Return (X, Y) of the center of cell containing provided text 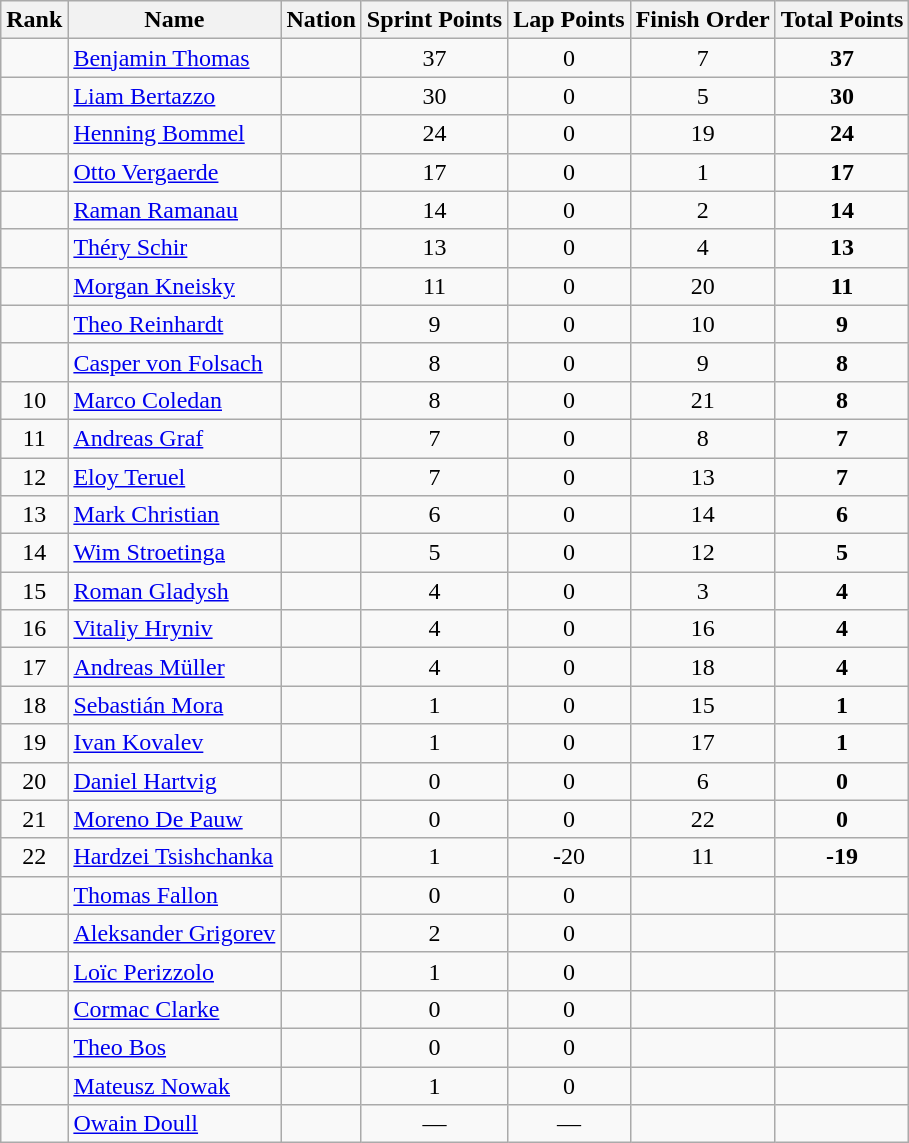
3 (702, 591)
Liam Bertazzo (174, 96)
Thomas Fallon (174, 895)
Mateusz Nowak (174, 1085)
Theo Reinhardt (174, 324)
Vitaliy Hryniv (174, 629)
Loïc Perizzolo (174, 971)
Andreas Müller (174, 667)
Marco Coledan (174, 400)
-19 (842, 857)
Ivan Kovalev (174, 743)
Wim Stroetinga (174, 553)
Hardzei Tsishchanka (174, 857)
Benjamin Thomas (174, 58)
Casper von Folsach (174, 362)
Theo Bos (174, 1047)
Henning Bommel (174, 134)
Andreas Graf (174, 438)
Roman Gladysh (174, 591)
Raman Ramanau (174, 210)
Mark Christian (174, 515)
Moreno De Pauw (174, 819)
Nation (321, 20)
Lap Points (569, 20)
Owain Doull (174, 1124)
-20 (569, 857)
Cormac Clarke (174, 1009)
Finish Order (702, 20)
Morgan Kneisky (174, 286)
Total Points (842, 20)
Rank (34, 20)
Name (174, 20)
Otto Vergaerde (174, 172)
Aleksander Grigorev (174, 933)
Eloy Teruel (174, 477)
Sebastián Mora (174, 705)
Sprint Points (434, 20)
Théry Schir (174, 248)
Daniel Hartvig (174, 781)
